From the cell containing the given text, extract its center point as [x, y] coordinate. 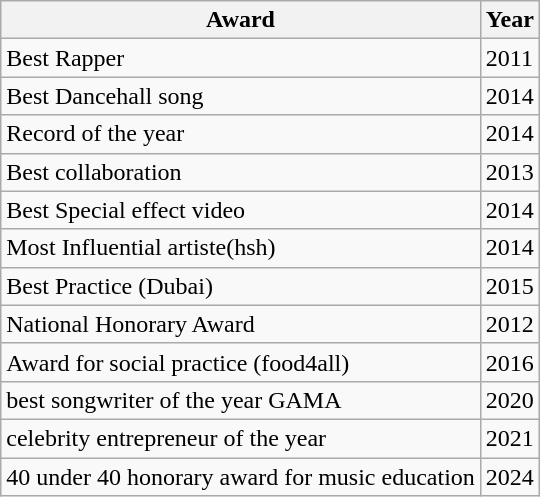
2011 [510, 58]
celebrity entrepreneur of the year [241, 438]
2015 [510, 286]
2016 [510, 362]
2024 [510, 477]
2020 [510, 400]
Award [241, 20]
Best Dancehall song [241, 96]
Record of the year [241, 134]
2021 [510, 438]
Best Practice (Dubai) [241, 286]
2012 [510, 324]
Best Rapper [241, 58]
best songwriter of the year GAMA [241, 400]
Award for social practice (food4all) [241, 362]
Year [510, 20]
National Honorary Award [241, 324]
Best Special effect video [241, 210]
Most Influential artiste(hsh) [241, 248]
2013 [510, 172]
40 under 40 honorary award for music education [241, 477]
Best collaboration [241, 172]
